Identify which cell holds the provided text, then report its [X, Y] central coordinate. 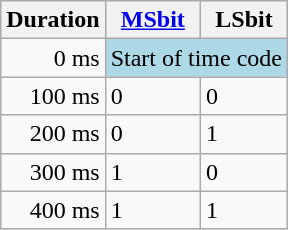
300 ms [53, 172]
0 ms [53, 58]
LSbit [244, 20]
MSbit [152, 20]
Start of time code [196, 58]
Duration [53, 20]
100 ms [53, 96]
200 ms [53, 134]
400 ms [53, 210]
